Provide the (x, y) coordinate of the cell's center where the given text is located.  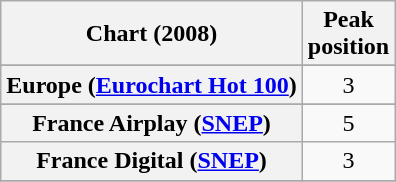
Chart (2008) (152, 34)
5 (348, 123)
France Airplay (SNEP) (152, 123)
Peakposition (348, 34)
France Digital (SNEP) (152, 161)
Europe (Eurochart Hot 100) (152, 85)
